Capture the cell that displays the provided text and extract its (X, Y) central coordinate. 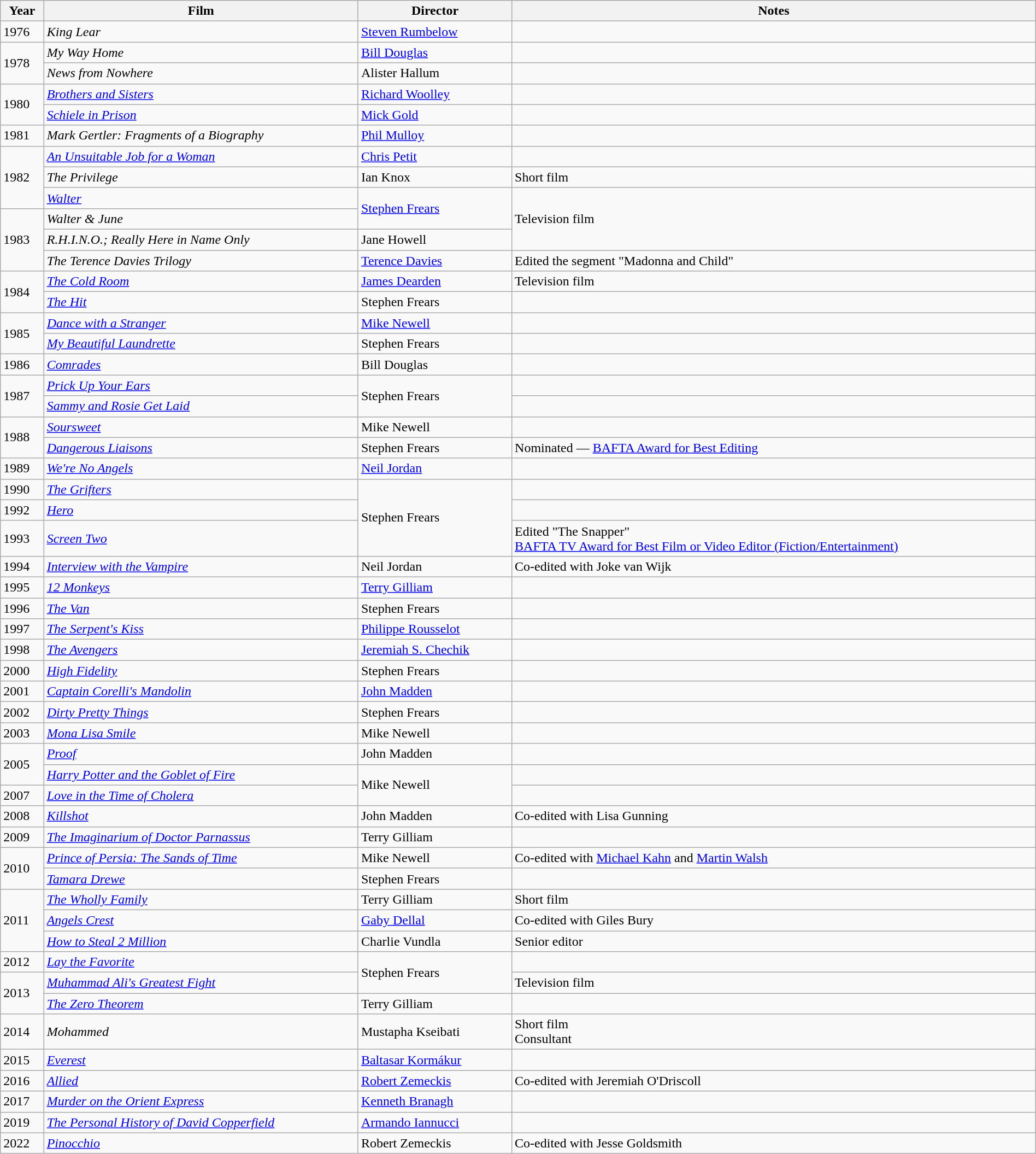
Co-edited with Jeremiah O'Driscoll (774, 1081)
Comrades (201, 365)
The Terence Davies Trilogy (201, 261)
Co-edited with Michael Kahn and Martin Walsh (774, 858)
1985 (22, 333)
Walter & June (201, 219)
Dangerous Liaisons (201, 448)
1993 (22, 538)
2002 (22, 712)
2008 (22, 816)
Allied (201, 1081)
2010 (22, 868)
My Way Home (201, 52)
Philippe Rousselot (435, 629)
The Imaginarium of Doctor Parnassus (201, 837)
Richard Woolley (435, 94)
1990 (22, 489)
Jane Howell (435, 239)
2001 (22, 692)
The Grifters (201, 489)
How to Steal 2 Million (201, 941)
The Privilege (201, 177)
High Fidelity (201, 671)
Baltasar Kormákur (435, 1060)
1998 (22, 650)
Steven Rumbelow (435, 32)
Nominated — BAFTA Award for Best Editing (774, 448)
Short filmConsultant (774, 1032)
Hero (201, 510)
Prince of Persia: The Sands of Time (201, 858)
2003 (22, 733)
Co-edited with Joke van Wijk (774, 566)
1995 (22, 587)
Ian Knox (435, 177)
Brothers and Sisters (201, 94)
The Serpent's Kiss (201, 629)
Angels Crest (201, 920)
Senior editor (774, 941)
1984 (22, 292)
Harry Potter and the Goblet of Fire (201, 775)
The Avengers (201, 650)
2016 (22, 1081)
Edited the segment "Madonna and Child" (774, 261)
Alister Hallum (435, 73)
Mona Lisa Smile (201, 733)
2005 (22, 764)
The Zero Theorem (201, 1004)
1983 (22, 239)
Mustapha Kseibati (435, 1032)
The Cold Room (201, 282)
R.H.I.N.O.; Really Here in Name Only (201, 239)
1980 (22, 104)
2007 (22, 795)
2015 (22, 1060)
Phil Mulloy (435, 136)
Film (201, 11)
Murder on the Orient Express (201, 1102)
1988 (22, 437)
2017 (22, 1102)
King Lear (201, 32)
James Dearden (435, 282)
We're No Angels (201, 468)
2013 (22, 993)
Mick Gold (435, 115)
Dance with a Stranger (201, 323)
12 Monkeys (201, 587)
Soursweet (201, 427)
1994 (22, 566)
1978 (22, 63)
Kenneth Branagh (435, 1102)
The Van (201, 608)
An Unsuitable Job for a Woman (201, 156)
Love in the Time of Cholera (201, 795)
Killshot (201, 816)
2012 (22, 962)
2019 (22, 1122)
2014 (22, 1032)
Edited "The Snapper"BAFTA TV Award for Best Film or Video Editor (Fiction/Entertainment) (774, 538)
Charlie Vundla (435, 941)
The Hit (201, 302)
Sammy and Rosie Get Laid (201, 406)
Tamara Drewe (201, 878)
2022 (22, 1143)
1992 (22, 510)
The Personal History of David Copperfield (201, 1122)
Co-edited with Lisa Gunning (774, 816)
My Beautiful Laundrette (201, 344)
2011 (22, 920)
Interview with the Vampire (201, 566)
Prick Up Your Ears (201, 385)
Pinocchio (201, 1143)
Lay the Favorite (201, 962)
Co-edited with Jesse Goldsmith (774, 1143)
1987 (22, 396)
2009 (22, 837)
Chris Petit (435, 156)
Year (22, 11)
Schiele in Prison (201, 115)
Armando Iannucci (435, 1122)
Everest (201, 1060)
Muhammad Ali's Greatest Fight (201, 983)
Terence Davies (435, 261)
Co-edited with Giles Bury (774, 920)
1996 (22, 608)
1981 (22, 136)
Captain Corelli's Mandolin (201, 692)
Gaby Dellal (435, 920)
Dirty Pretty Things (201, 712)
Director (435, 11)
Mohammed (201, 1032)
News from Nowhere (201, 73)
1997 (22, 629)
Mark Gertler: Fragments of a Biography (201, 136)
Walter (201, 198)
Jeremiah S. Chechik (435, 650)
Screen Two (201, 538)
2000 (22, 671)
Notes (774, 11)
1989 (22, 468)
Proof (201, 754)
1982 (22, 177)
1976 (22, 32)
The Wholly Family (201, 899)
1986 (22, 365)
